Output the [x, y] coordinate of the center of the cell containing the given text.  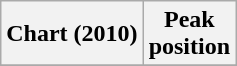
Chart (2010) [72, 34]
Peakposition [189, 34]
